Extract the [x, y] coordinate from the center of the cell holding the provided text.  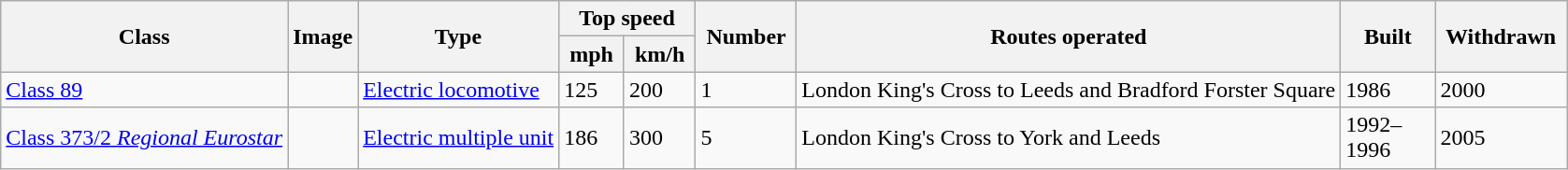
Class 89 [144, 90]
2000 [1502, 90]
5 [746, 138]
Number [746, 36]
Type [458, 36]
Class [144, 36]
Electric multiple unit [458, 138]
Withdrawn [1502, 36]
mph [592, 54]
1986 [1388, 90]
1992–1996 [1388, 138]
London King's Cross to York and Leeds [1069, 138]
Image [324, 36]
Routes operated [1069, 36]
2005 [1502, 138]
1 [746, 90]
Top speed [627, 19]
Class 373/2 Regional Eurostar [144, 138]
300 [659, 138]
km/h [659, 54]
Built [1388, 36]
Electric locomotive [458, 90]
200 [659, 90]
125 [592, 90]
186 [592, 138]
London King's Cross to Leeds and Bradford Forster Square [1069, 90]
